Return the (X, Y) coordinate for the center point of the cell that contains the specified text.  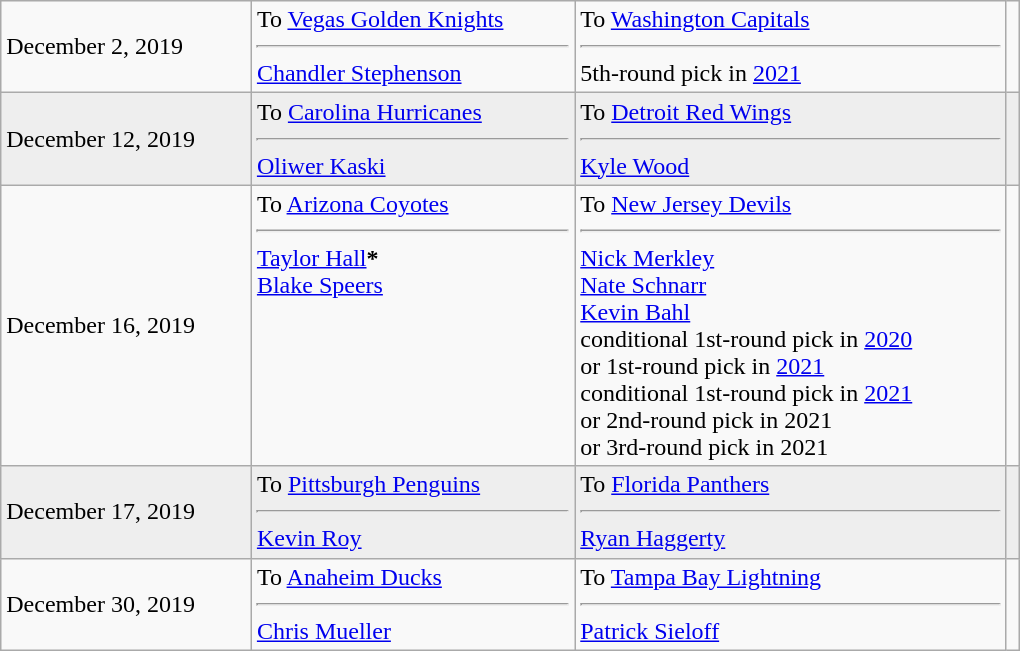
To Tampa Bay LightningPatrick Sieloff (790, 604)
December 12, 2019 (126, 139)
To Vegas Golden KnightsChandler Stephenson (412, 47)
December 17, 2019 (126, 512)
To Arizona CoyotesTaylor Hall*Blake Speers (412, 326)
To Florida PanthersRyan Haggerty (790, 512)
December 16, 2019 (126, 326)
To Carolina HurricanesOliwer Kaski (412, 139)
December 30, 2019 (126, 604)
To Washington Capitals5th-round pick in 2021 (790, 47)
To Anaheim DucksChris Mueller (412, 604)
To Detroit Red WingsKyle Wood (790, 139)
December 2, 2019 (126, 47)
To Pittsburgh PenguinsKevin Roy (412, 512)
